From the cell containing the given text, extract its center point as (X, Y) coordinate. 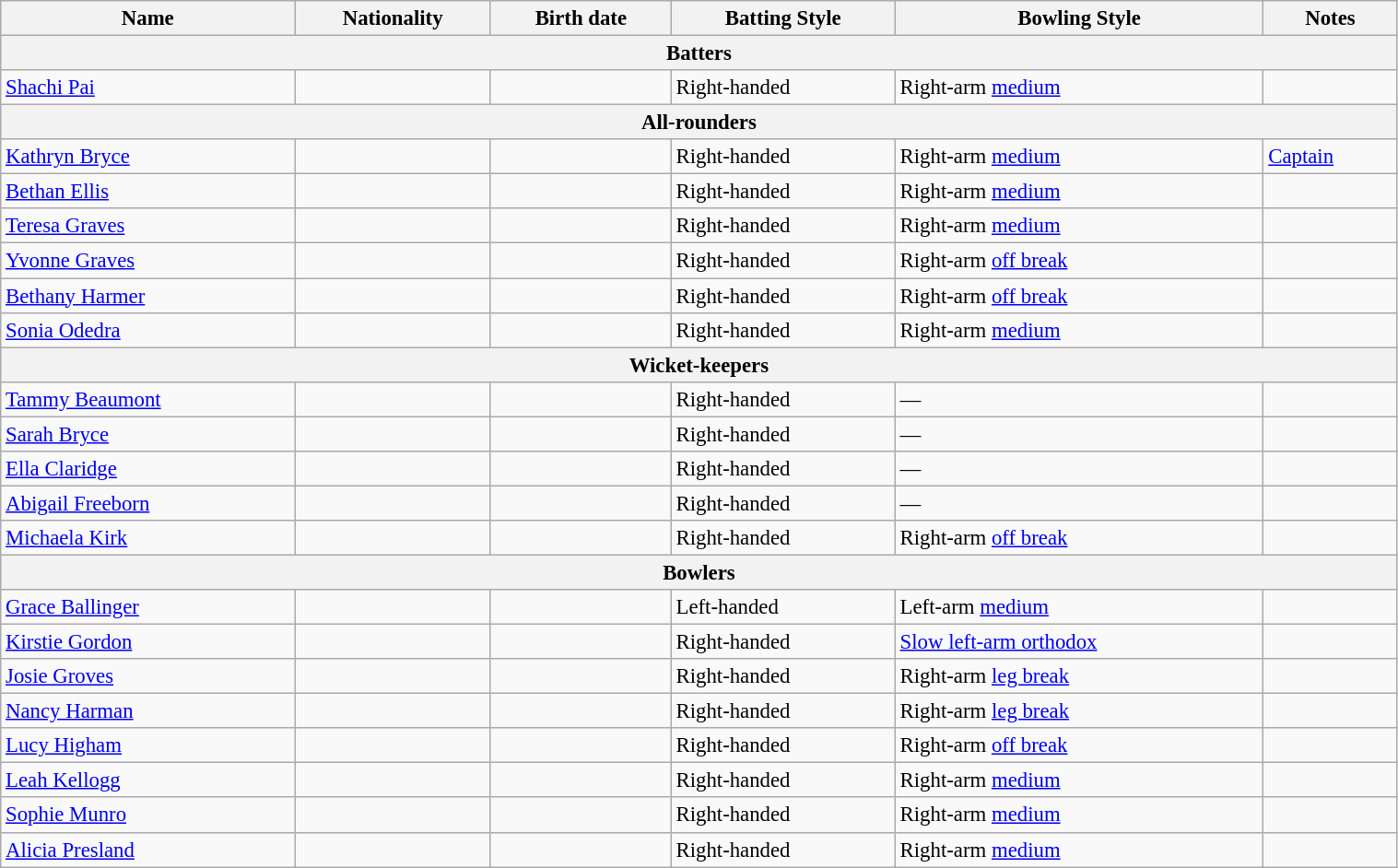
Shachi Pai (147, 88)
Nancy Harman (147, 711)
Slow left-arm orthodox (1079, 642)
Bowlers (699, 572)
Nationality (393, 18)
Wicket-keepers (699, 365)
Notes (1331, 18)
Kathryn Bryce (147, 157)
Sophie Munro (147, 815)
Michaela Kirk (147, 538)
Josie Groves (147, 676)
Kirstie Gordon (147, 642)
Captain (1331, 157)
Birth date (581, 18)
Abigail Freeborn (147, 503)
Left-handed (783, 607)
All-rounders (699, 123)
Lucy Higham (147, 745)
Ella Claridge (147, 469)
Teresa Graves (147, 226)
Bethan Ellis (147, 192)
Grace Ballinger (147, 607)
Leah Kellogg (147, 780)
Tammy Beaumont (147, 399)
Bethany Harmer (147, 296)
Bowling Style (1079, 18)
Sarah Bryce (147, 434)
Yvonne Graves (147, 261)
Batting Style (783, 18)
Alicia Presland (147, 850)
Batters (699, 53)
Sonia Odedra (147, 330)
Left-arm medium (1079, 607)
Name (147, 18)
